Return [x, y] of the center of cell containing provided text 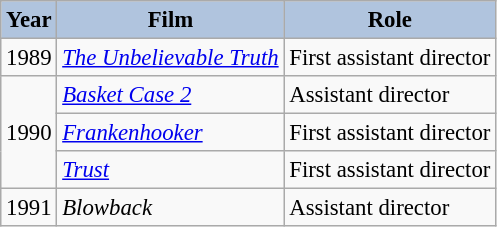
The Unbelievable Truth [170, 58]
1989 [29, 58]
Role [390, 20]
Year [29, 20]
Basket Case 2 [170, 95]
Film [170, 20]
Frankenhooker [170, 133]
1991 [29, 208]
Trust [170, 170]
1990 [29, 132]
Blowback [170, 208]
